From the cell containing the given text, extract its center point as [X, Y] coordinate. 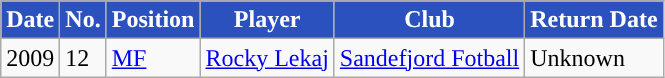
Rocky Lekaj [267, 58]
Club [429, 20]
MF [153, 58]
Unknown [594, 58]
Return Date [594, 20]
Player [267, 20]
Sandefjord Fotball [429, 58]
Date [30, 20]
2009 [30, 58]
No. [83, 20]
Position [153, 20]
12 [83, 58]
